Capture the cell that displays the provided text and extract its [x, y] central coordinate. 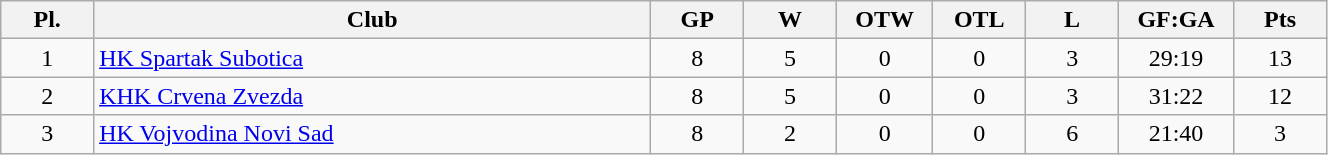
1 [48, 58]
L [1072, 20]
29:19 [1176, 58]
OTL [980, 20]
OTW [885, 20]
13 [1280, 58]
31:22 [1176, 96]
GP [698, 20]
21:40 [1176, 134]
6 [1072, 134]
Club [372, 20]
Pts [1280, 20]
GF:GA [1176, 20]
KHK Crvena Zvezda [372, 96]
12 [1280, 96]
W [790, 20]
HK Spartak Subotica [372, 58]
HK Vojvodina Novi Sad [372, 134]
Pl. [48, 20]
